Provide the (X, Y) coordinate of the cell's center where the given text is located.  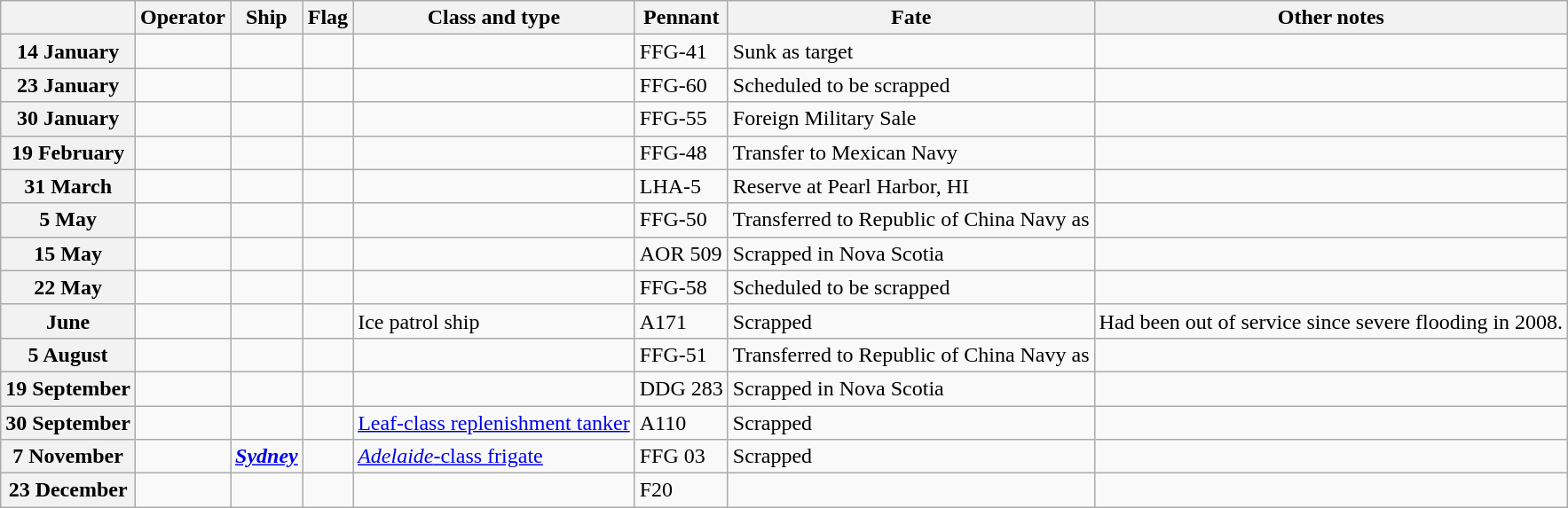
FFG-58 (682, 287)
A171 (682, 321)
Ice patrol ship (494, 321)
19 February (68, 152)
7 November (68, 457)
15 May (68, 254)
Sunk as target (910, 51)
Had been out of service since severe flooding in 2008. (1331, 321)
23 January (68, 85)
22 May (68, 287)
30 September (68, 423)
FFG 03 (682, 457)
Class and type (494, 18)
LHA-5 (682, 186)
Reserve at Pearl Harbor, HI (910, 186)
Foreign Military Sale (910, 119)
FFG-51 (682, 355)
Ship (267, 18)
Fate (910, 18)
Operator (183, 18)
F20 (682, 490)
19 September (68, 388)
14 January (68, 51)
Other notes (1331, 18)
FFG-55 (682, 119)
Leaf-class replenishment tanker (494, 423)
Pennant (682, 18)
5 August (68, 355)
FFG-60 (682, 85)
23 December (68, 490)
DDG 283 (682, 388)
Adelaide-class frigate (494, 457)
31 March (68, 186)
FFG-48 (682, 152)
FFG-50 (682, 220)
5 May (68, 220)
FFG-41 (682, 51)
30 January (68, 119)
A110 (682, 423)
AOR 509 (682, 254)
Transfer to Mexican Navy (910, 152)
Sydney (267, 457)
Flag (327, 18)
June (68, 321)
